Scan for the cell matching the given text and deliver its (x, y) coordinate at center. 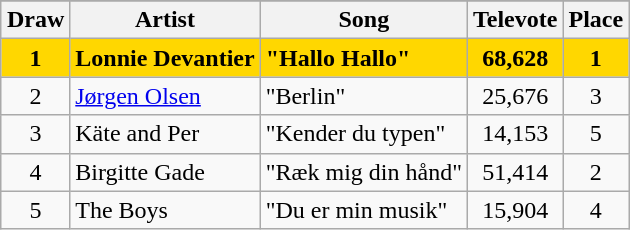
Draw (35, 20)
51,414 (514, 172)
14,153 (514, 134)
15,904 (514, 210)
Televote (514, 20)
Käte and Per (165, 134)
"Hallo Hallo" (364, 58)
Song (364, 20)
Lonnie Devantier (165, 58)
"Berlin" (364, 96)
Artist (165, 20)
Jørgen Olsen (165, 96)
"Du er min musik" (364, 210)
The Boys (165, 210)
Place (596, 20)
25,676 (514, 96)
68,628 (514, 58)
Birgitte Gade (165, 172)
"Ræk mig din hånd" (364, 172)
"Kender du typen" (364, 134)
